Output the (x, y) coordinate of the center of the cell containing the given text.  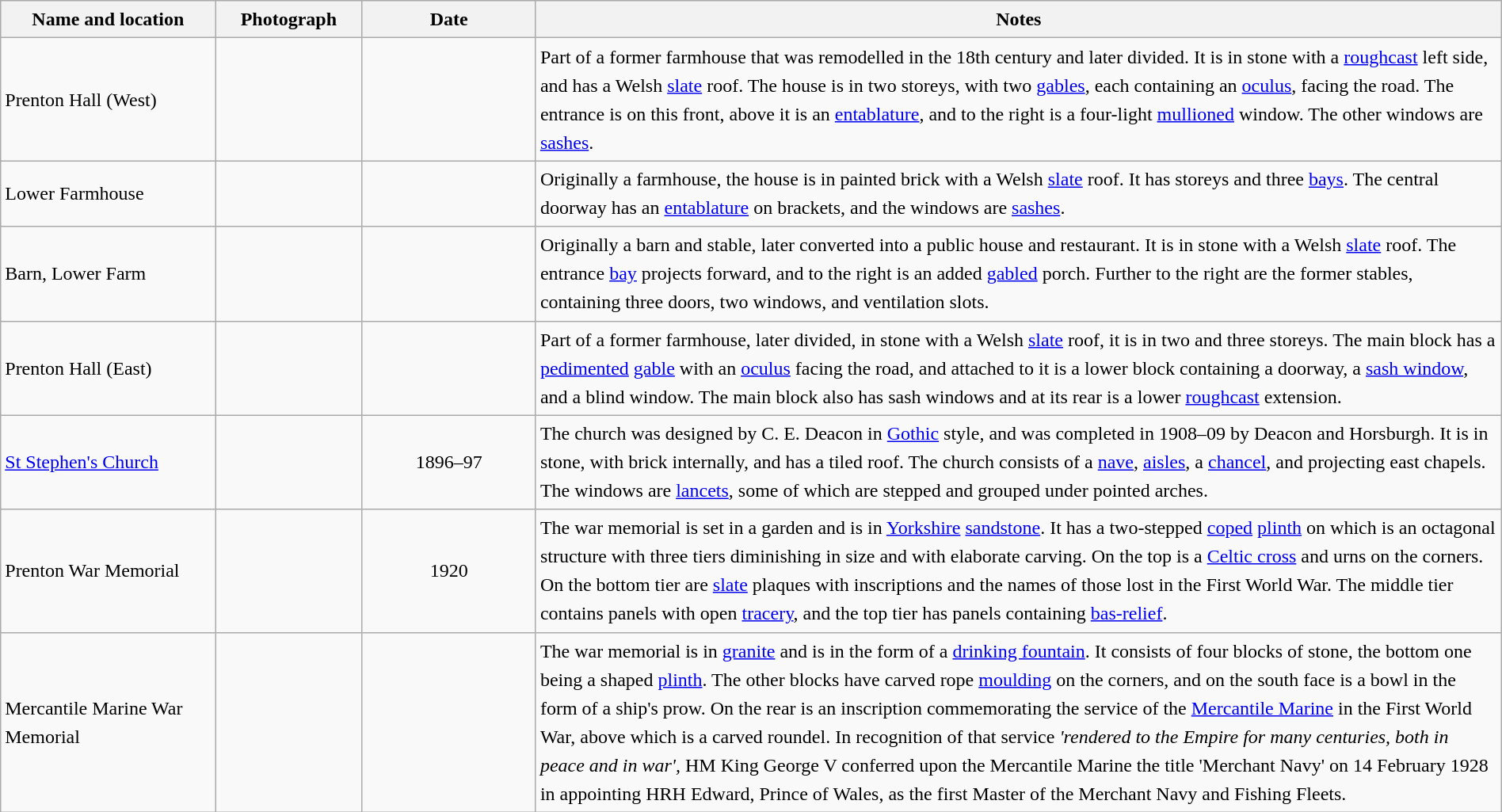
Notes (1019, 19)
Barn, Lower Farm (108, 274)
1896–97 (448, 463)
Prenton Hall (West) (108, 100)
Lower Farmhouse (108, 193)
Prenton Hall (East) (108, 368)
Name and location (108, 19)
Date (448, 19)
St Stephen's Church (108, 463)
Mercantile Marine War Memorial (108, 722)
Prenton War Memorial (108, 570)
1920 (448, 570)
Photograph (288, 19)
